Provide the [X, Y] coordinate of the cell's center where the given text is located.  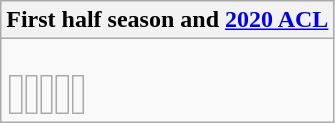
First half season and 2020 ACL [168, 20]
